Locate the cell with the specified text and output its (X, Y) center coordinate. 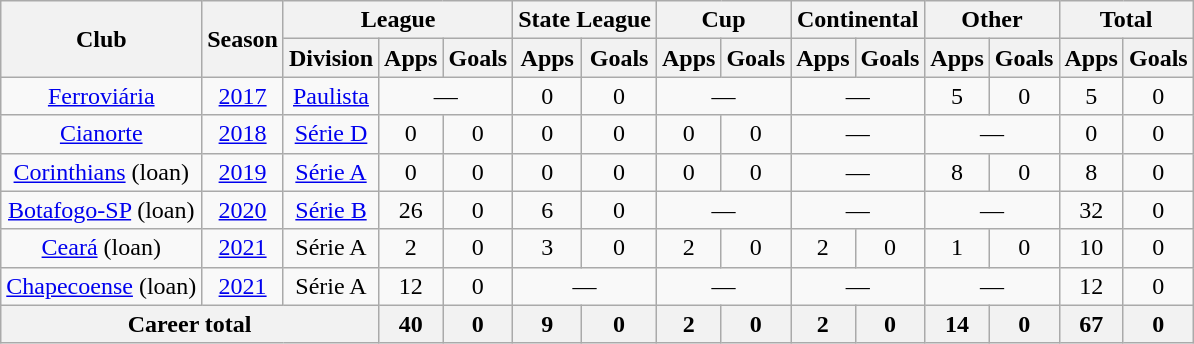
40 (411, 324)
Cup (723, 20)
Série B (330, 210)
2020 (243, 210)
Other (992, 20)
Career total (190, 324)
32 (1091, 210)
Season (243, 39)
Chapecoense (loan) (102, 286)
State League (585, 20)
2017 (243, 96)
Club (102, 39)
3 (548, 248)
67 (1091, 324)
9 (548, 324)
Botafogo-SP (loan) (102, 210)
League (398, 20)
14 (957, 324)
6 (548, 210)
Paulista (330, 96)
Ferroviária (102, 96)
1 (957, 248)
2018 (243, 134)
Continental (858, 20)
Série D (330, 134)
Cianorte (102, 134)
2019 (243, 172)
10 (1091, 248)
Division (330, 58)
Corinthians (loan) (102, 172)
26 (411, 210)
Total (1126, 20)
Ceará (loan) (102, 248)
